Determine the (X, Y) coordinate at the center of the cell enclosing the given text.  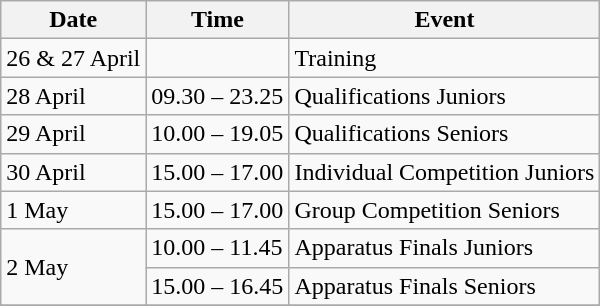
26 & 27 April (74, 58)
10.00 – 19.05 (218, 134)
Qualifications Seniors (444, 134)
Time (218, 20)
30 April (74, 172)
2 May (74, 267)
Training (444, 58)
Date (74, 20)
29 April (74, 134)
Qualifications Juniors (444, 96)
10.00 – 11.45 (218, 248)
28 April (74, 96)
Apparatus Finals Juniors (444, 248)
1 May (74, 210)
Event (444, 20)
Group Competition Seniors (444, 210)
Individual Competition Juniors (444, 172)
15.00 – 16.45 (218, 286)
Apparatus Finals Seniors (444, 286)
09.30 – 23.25 (218, 96)
